Scan for the cell matching the given text and deliver its (x, y) coordinate at center. 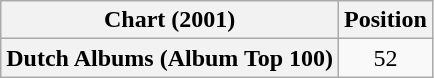
Dutch Albums (Album Top 100) (170, 58)
Position (386, 20)
Chart (2001) (170, 20)
52 (386, 58)
